Search for the cell housing the specified text and yield its (X, Y) center coordinate. 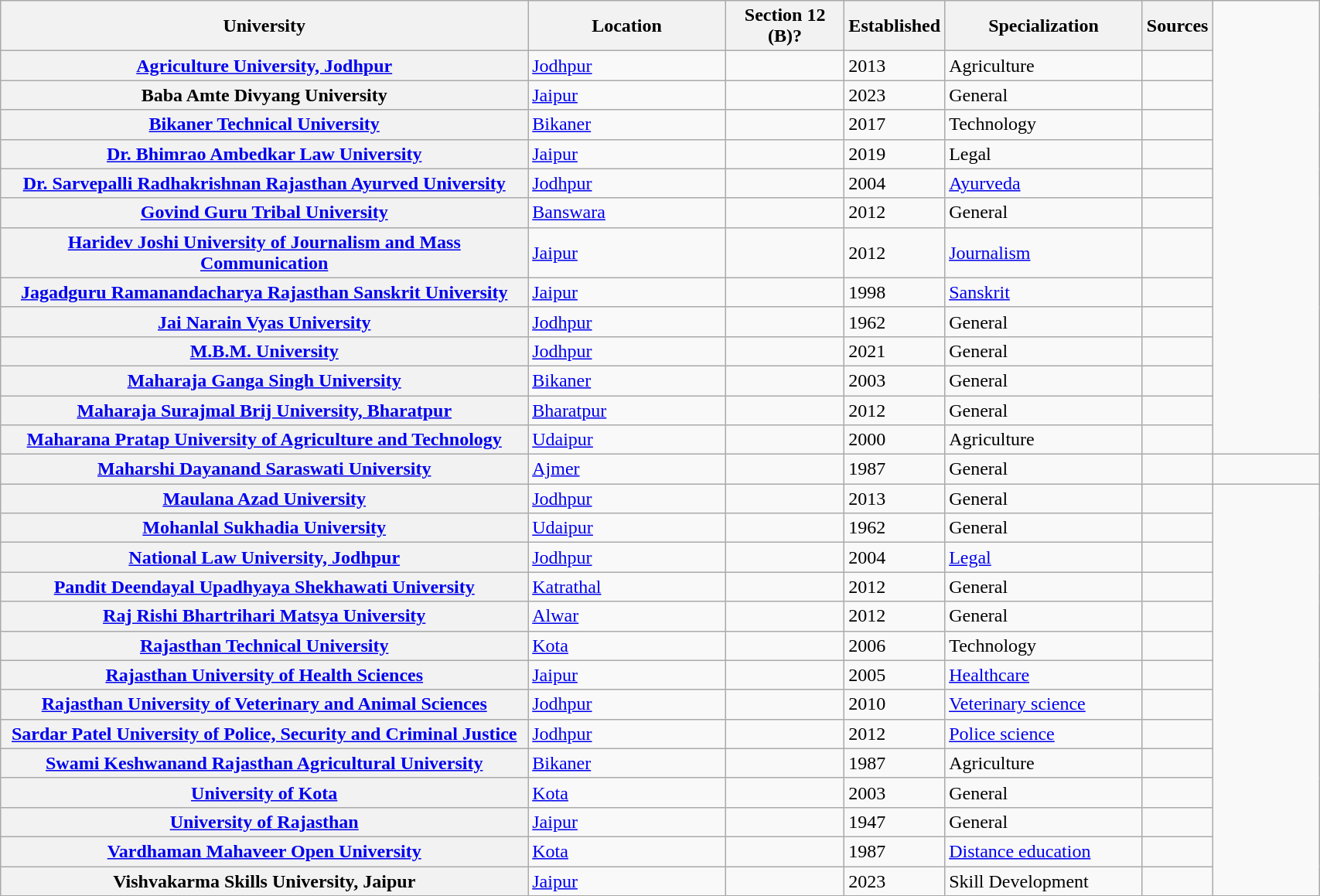
Mohanlal Sukhadia University (264, 528)
Location (627, 26)
2000 (895, 440)
Veterinary science (1044, 704)
University of Rajasthan (264, 822)
Sardar Patel University of Police, Security and Criminal Justice (264, 734)
Healthcare (1044, 675)
University (264, 26)
1998 (895, 292)
M.B.M. University (264, 351)
Swami Keshwanand Rajasthan Agricultural University (264, 763)
Rajasthan University of Veterinary and Animal Sciences (264, 704)
2017 (895, 124)
Govind Guru Tribal University (264, 213)
Rajasthan Technical University (264, 646)
2019 (895, 154)
Pandit Deendayal Upadhyaya Shekhawati University (264, 587)
Ajmer (627, 469)
Vishvakarma Skills University, Jaipur (264, 881)
Jagadguru Ramanandacharya Rajasthan Sanskrit University (264, 292)
Dr. Sarvepalli Radhakrishnan Rajasthan Ayurved University (264, 183)
2005 (895, 675)
Baba Amte Divyang University (264, 95)
Bharatpur (627, 411)
Alwar (627, 616)
Vardhaman Mahaveer Open University (264, 851)
Ayurveda (1044, 183)
Jai Narain Vyas University (264, 322)
Sources (1177, 26)
Agriculture University, Jodhpur (264, 66)
Maharshi Dayanand Saraswati University (264, 469)
Katrathal (627, 587)
Section 12 (B)? (784, 26)
Skill Development (1044, 881)
Maulana Azad University (264, 499)
1947 (895, 822)
Banswara (627, 213)
Haridev Joshi University of Journalism and Mass Communication (264, 252)
Specialization (1044, 26)
Police science (1044, 734)
Maharaja Ganga Singh University (264, 380)
Journalism (1044, 252)
2010 (895, 704)
Bikaner Technical University (264, 124)
Dr. Bhimrao Ambedkar Law University (264, 154)
National Law University, Jodhpur (264, 557)
Distance education (1044, 851)
University of Kota (264, 792)
Maharana Pratap University of Agriculture and Technology (264, 440)
Rajasthan University of Health Sciences (264, 675)
Maharaja Surajmal Brij University, Bharatpur (264, 411)
2021 (895, 351)
Established (895, 26)
Raj Rishi Bhartrihari Matsya University (264, 616)
2006 (895, 646)
Sanskrit (1044, 292)
